Determine the (X, Y) coordinate at the center of the cell enclosing the given text.  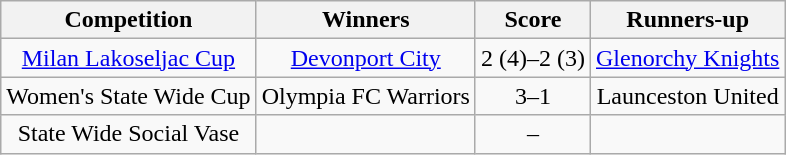
Glenorchy Knights (687, 58)
State Wide Social Vase (128, 134)
3–1 (532, 96)
Runners-up (687, 20)
2 (4)–2 (3) (532, 58)
Devonport City (366, 58)
– (532, 134)
Women's State Wide Cup (128, 96)
Launceston United (687, 96)
Milan Lakoseljac Cup (128, 58)
Competition (128, 20)
Winners (366, 20)
Olympia FC Warriors (366, 96)
Score (532, 20)
